Pinpoint the cell where the given text exists, returning its [X, Y] midpoint coordinate. 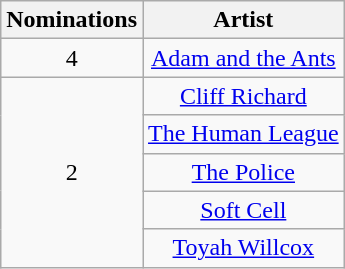
Toyah Willcox [243, 248]
The Human League [243, 134]
2 [72, 172]
Adam and the Ants [243, 58]
Nominations [72, 20]
Cliff Richard [243, 96]
Soft Cell [243, 210]
The Police [243, 172]
Artist [243, 20]
4 [72, 58]
